Locate the cell with the specified text and output its (X, Y) center coordinate. 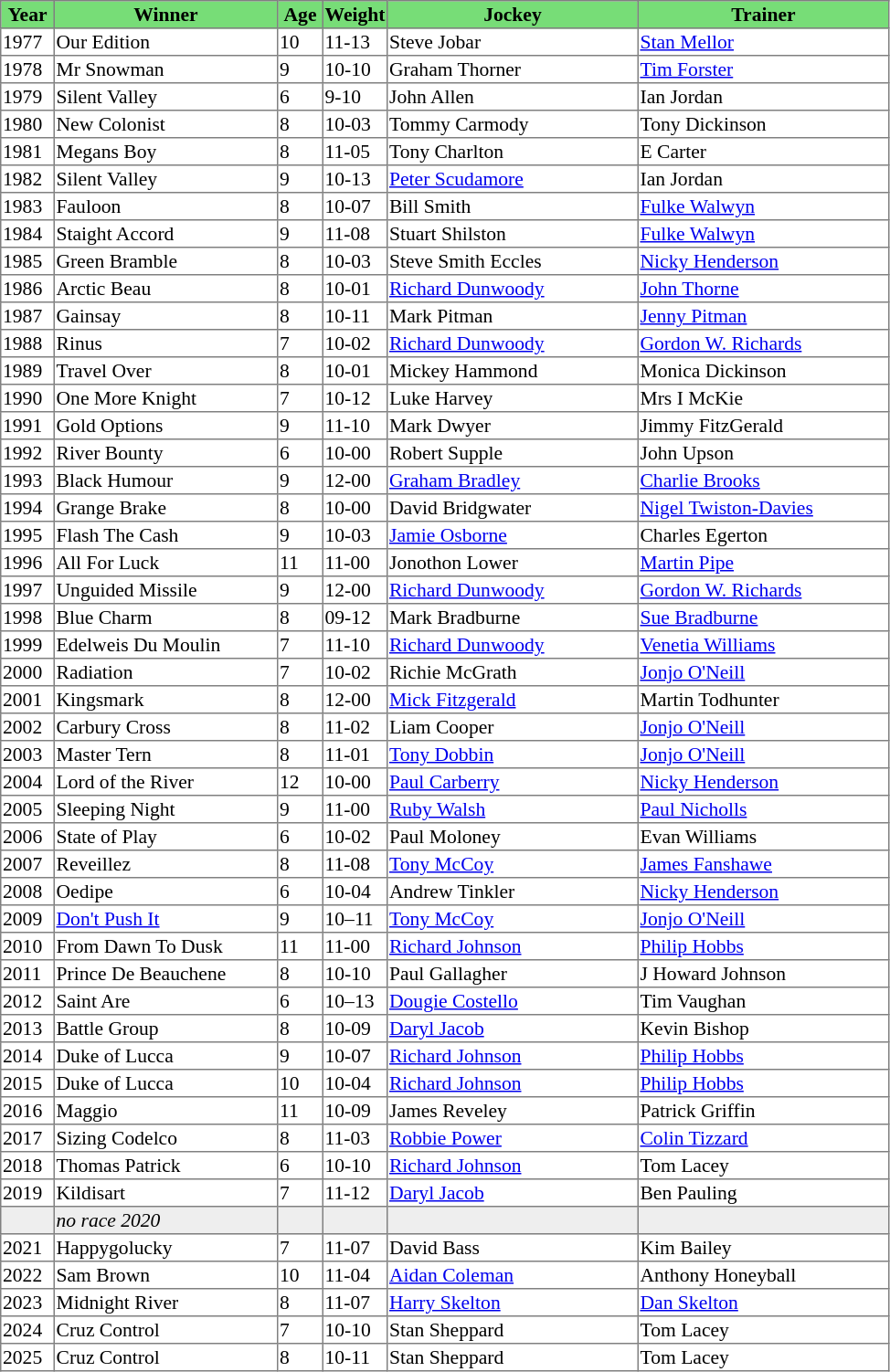
Mickey Hammond (513, 371)
2006 (27, 837)
2024 (27, 1330)
Ben Pauling (763, 1193)
Jimmy FitzGerald (763, 426)
Luke Harvey (513, 398)
Steve Smith Eccles (513, 261)
Mark Bradburne (513, 617)
Charlie Brooks (763, 480)
Happygolucky (165, 1248)
Tony Charlton (513, 152)
Stuart Shilston (513, 234)
Gold Options (165, 426)
Grange Brake (165, 508)
Jockey (513, 15)
Steve Jobar (513, 42)
10-13 (355, 179)
11-04 (355, 1275)
Dougie Costello (513, 1001)
11-03 (355, 1138)
10–11 (355, 919)
1999 (27, 645)
Oedipe (165, 892)
Patrick Griffin (763, 1111)
2009 (27, 919)
1997 (27, 590)
Gainsay (165, 316)
Jamie Osborne (513, 535)
Martin Todhunter (763, 700)
Peter Scudamore (513, 179)
1987 (27, 316)
2016 (27, 1111)
All For Luck (165, 563)
1977 (27, 42)
John Thorne (763, 289)
2010 (27, 946)
Tony Dickinson (763, 124)
Kingsmark (165, 700)
New Colonist (165, 124)
1998 (27, 617)
2013 (27, 1029)
11-02 (355, 727)
Mark Dwyer (513, 426)
David Bridgwater (513, 508)
Kildisart (165, 1193)
Evan Williams (763, 837)
James Reveley (513, 1111)
Arctic Beau (165, 289)
11-05 (355, 152)
2004 (27, 782)
Black Humour (165, 480)
Tony Dobbin (513, 755)
Monica Dickinson (763, 371)
Tommy Carmody (513, 124)
Kim Bailey (763, 1248)
Charles Egerton (763, 535)
2014 (27, 1056)
no race 2020 (165, 1220)
Paul Gallagher (513, 974)
9-10 (355, 97)
Edelweis Du Moulin (165, 645)
Carbury Cross (165, 727)
Venetia Williams (763, 645)
Flash The Cash (165, 535)
John Upson (763, 453)
Master Tern (165, 755)
Dan Skelton (763, 1303)
Weight (355, 15)
1986 (27, 289)
Fauloon (165, 206)
09-12 (355, 617)
1979 (27, 97)
Megans Boy (165, 152)
Andrew Tinkler (513, 892)
12 (301, 782)
2025 (27, 1357)
Sizing Codelco (165, 1138)
Sue Bradburne (763, 617)
1978 (27, 69)
2001 (27, 700)
1992 (27, 453)
Sam Brown (165, 1275)
1996 (27, 563)
2011 (27, 974)
Mick Fitzgerald (513, 700)
Robbie Power (513, 1138)
11-13 (355, 42)
Winner (165, 15)
Aidan Coleman (513, 1275)
Reveillez (165, 864)
David Bass (513, 1248)
Saint Are (165, 1001)
1982 (27, 179)
Mark Pitman (513, 316)
E Carter (763, 152)
Graham Bradley (513, 480)
Rinus (165, 343)
11-12 (355, 1193)
1985 (27, 261)
Richie McGrath (513, 672)
Staight Accord (165, 234)
Paul Carberry (513, 782)
2012 (27, 1001)
Prince De Beauchene (165, 974)
2002 (27, 727)
Ruby Walsh (513, 809)
1988 (27, 343)
Stan Mellor (763, 42)
11-01 (355, 755)
Don't Push It (165, 919)
Kevin Bishop (763, 1029)
Travel Over (165, 371)
Jenny Pitman (763, 316)
2005 (27, 809)
2018 (27, 1166)
Jonothon Lower (513, 563)
2003 (27, 755)
Bill Smith (513, 206)
10-12 (355, 398)
Paul Nicholls (763, 809)
2008 (27, 892)
1984 (27, 234)
Midnight River (165, 1303)
Trainer (763, 15)
Year (27, 15)
Tim Forster (763, 69)
2023 (27, 1303)
Anthony Honeyball (763, 1275)
Maggio (165, 1111)
2019 (27, 1193)
1993 (27, 480)
State of Play (165, 837)
1991 (27, 426)
Tim Vaughan (763, 1001)
1990 (27, 398)
Blue Charm (165, 617)
Sleeping Night (165, 809)
Colin Tizzard (763, 1138)
James Fanshawe (763, 864)
2021 (27, 1248)
Liam Cooper (513, 727)
Graham Thorner (513, 69)
2007 (27, 864)
Unguided Missile (165, 590)
1983 (27, 206)
Battle Group (165, 1029)
River Bounty (165, 453)
1994 (27, 508)
1995 (27, 535)
1981 (27, 152)
Our Edition (165, 42)
Thomas Patrick (165, 1166)
One More Knight (165, 398)
1980 (27, 124)
Age (301, 15)
2022 (27, 1275)
Radiation (165, 672)
John Allen (513, 97)
2000 (27, 672)
2015 (27, 1083)
Lord of the River (165, 782)
Mr Snowman (165, 69)
Martin Pipe (763, 563)
Paul Moloney (513, 837)
Harry Skelton (513, 1303)
J Howard Johnson (763, 974)
From Dawn To Dusk (165, 946)
Green Bramble (165, 261)
Nigel Twiston-Davies (763, 508)
10–13 (355, 1001)
Mrs I McKie (763, 398)
Robert Supple (513, 453)
1989 (27, 371)
2017 (27, 1138)
